Output the (X, Y) coordinate of the center of the cell containing the given text.  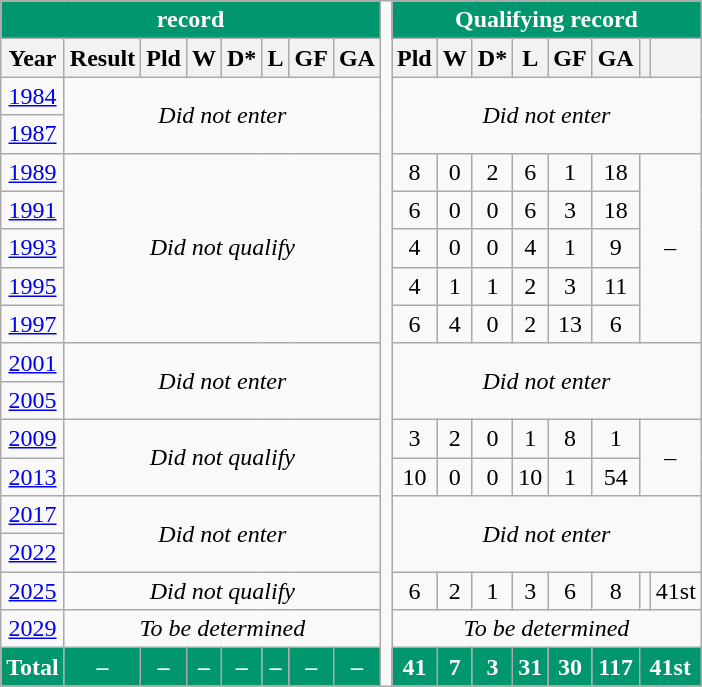
Year (33, 58)
Total (33, 667)
30 (570, 667)
13 (570, 324)
2009 (33, 438)
1991 (33, 210)
record (191, 20)
1993 (33, 248)
2029 (33, 629)
Result (102, 58)
2005 (33, 400)
2022 (33, 553)
1997 (33, 324)
1987 (33, 134)
1995 (33, 286)
2017 (33, 515)
117 (616, 667)
Qualifying record (547, 20)
1984 (33, 96)
1989 (33, 172)
54 (616, 477)
2025 (33, 591)
41 (415, 667)
31 (530, 667)
11 (616, 286)
7 (454, 667)
9 (616, 248)
2001 (33, 362)
2013 (33, 477)
